Output the [X, Y] coordinate of the center of the cell containing the given text.  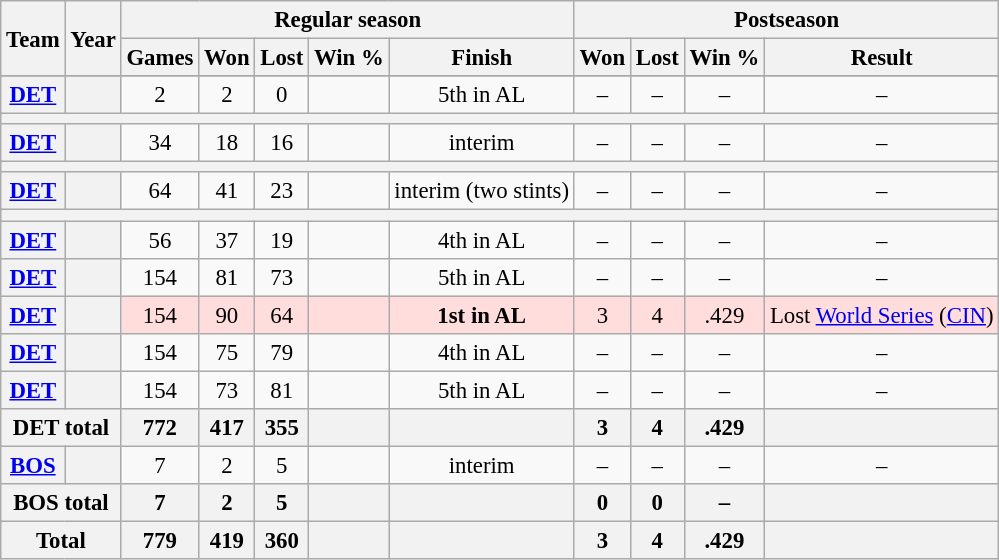
360 [282, 540]
Regular season [348, 20]
BOS [33, 465]
16 [282, 143]
DET total [61, 428]
19 [282, 240]
Year [93, 38]
interim (two stints) [482, 191]
Finish [482, 58]
23 [282, 191]
37 [227, 240]
Team [33, 38]
779 [160, 540]
Result [882, 58]
79 [282, 352]
355 [282, 428]
41 [227, 191]
772 [160, 428]
Games [160, 58]
BOS total [61, 503]
Lost World Series (CIN) [882, 315]
90 [227, 315]
1st in AL [482, 315]
18 [227, 143]
417 [227, 428]
Postseason [786, 20]
56 [160, 240]
Total [61, 540]
75 [227, 352]
34 [160, 143]
419 [227, 540]
